Identify which cell holds the provided text, then report its [X, Y] central coordinate. 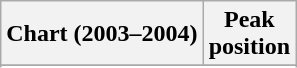
Chart (2003–2004) [102, 34]
Peakposition [249, 34]
